Provide the (X, Y) coordinate of the cell's center where the given text is located.  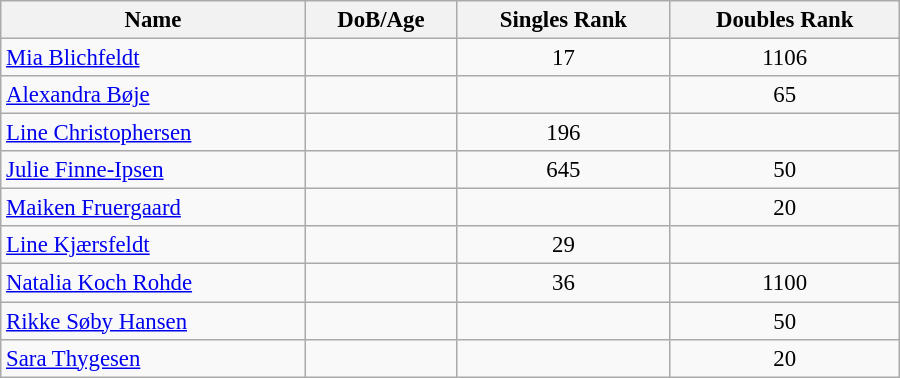
Julie Finne-Ipsen (153, 170)
1100 (784, 283)
Natalia Koch Rohde (153, 283)
Sara Thygesen (153, 358)
Singles Rank (564, 20)
Line Christophersen (153, 133)
29 (564, 245)
Line Kjærsfeldt (153, 245)
DoB/Age (381, 20)
Alexandra Bøje (153, 95)
Maiken Fruergaard (153, 208)
645 (564, 170)
36 (564, 283)
65 (784, 95)
Doubles Rank (784, 20)
17 (564, 58)
1106 (784, 58)
Mia Blichfeldt (153, 58)
Rikke Søby Hansen (153, 321)
196 (564, 133)
Name (153, 20)
